Pinpoint the cell where the given text exists, returning its [x, y] midpoint coordinate. 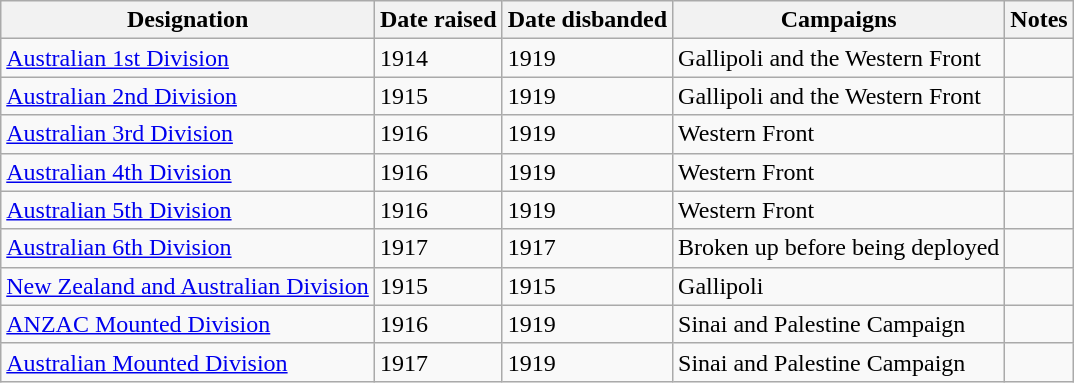
Designation [188, 20]
Date raised [438, 20]
Notes [1039, 20]
Australian 4th Division [188, 172]
Date disbanded [587, 20]
Australian 2nd Division [188, 96]
Australian 1st Division [188, 58]
Australian 5th Division [188, 210]
Australian 3rd Division [188, 134]
Australian 6th Division [188, 248]
Campaigns [839, 20]
Australian Mounted Division [188, 362]
New Zealand and Australian Division [188, 286]
Broken up before being deployed [839, 248]
1914 [438, 58]
ANZAC Mounted Division [188, 324]
Gallipoli [839, 286]
